Search for the cell housing the specified text and yield its [X, Y] center coordinate. 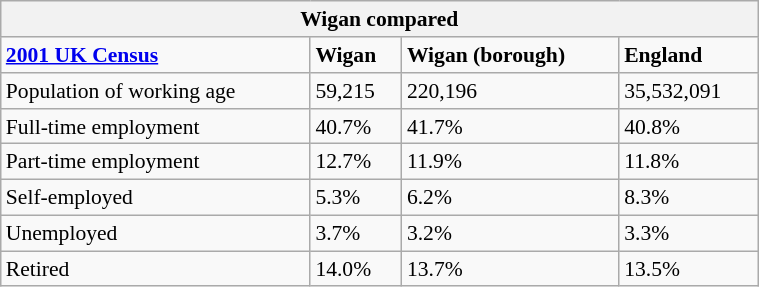
Full-time employment [156, 126]
3.3% [688, 233]
England [688, 55]
6.2% [510, 197]
13.5% [688, 269]
11.8% [688, 162]
2001 UK Census [156, 55]
5.3% [356, 197]
Population of working age [156, 91]
59,215 [356, 91]
14.0% [356, 269]
Retired [156, 269]
Unemployed [156, 233]
40.7% [356, 126]
40.8% [688, 126]
35,532,091 [688, 91]
Wigan (borough) [510, 55]
12.7% [356, 162]
Wigan compared [380, 19]
Wigan [356, 55]
3.2% [510, 233]
11.9% [510, 162]
41.7% [510, 126]
8.3% [688, 197]
Self-employed [156, 197]
13.7% [510, 269]
220,196 [510, 91]
Part-time employment [156, 162]
3.7% [356, 233]
